Determine the [x, y] coordinate at the center of the cell enclosing the given text.  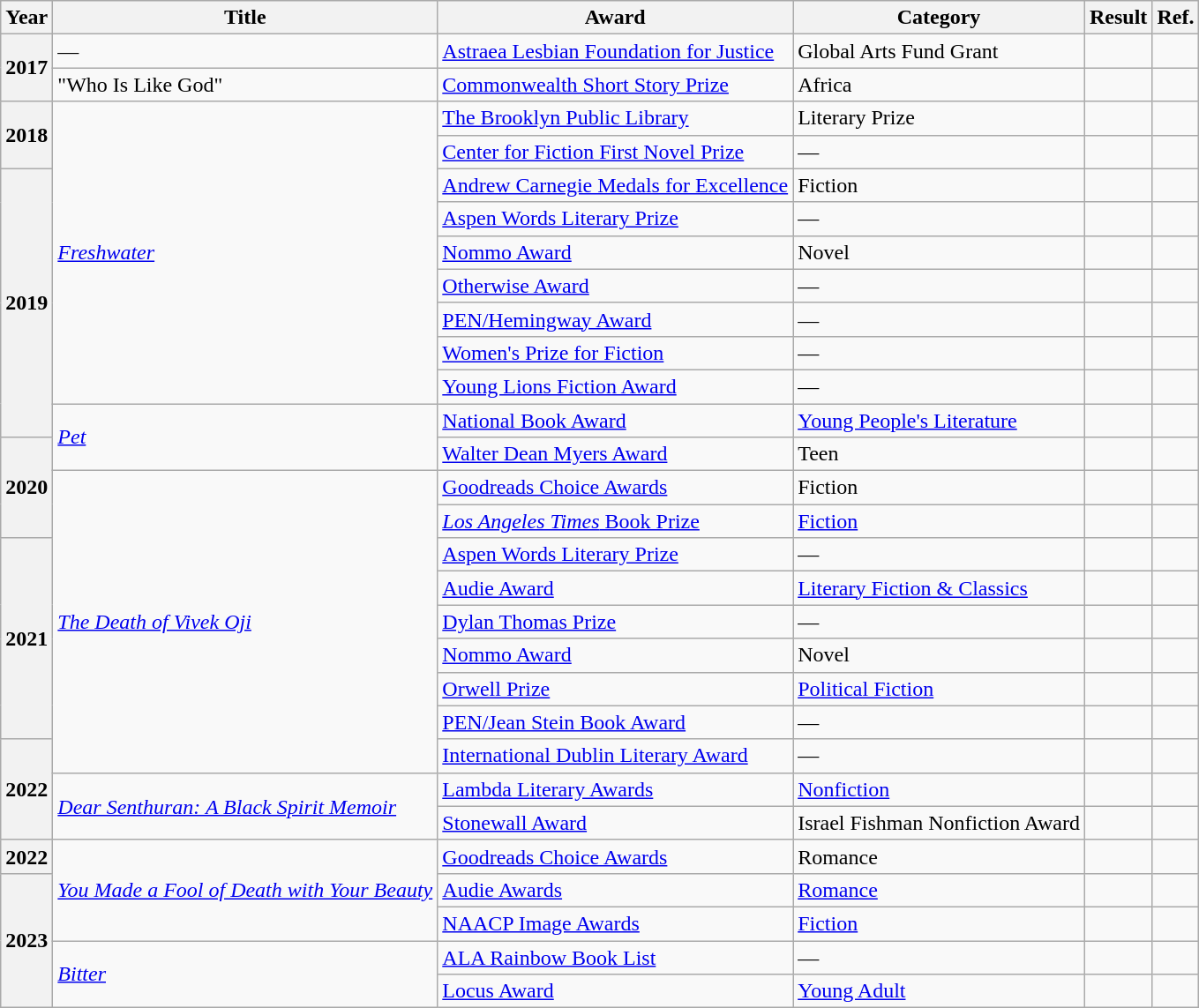
NAACP Image Awards [616, 923]
Pet [245, 437]
Result [1118, 18]
Africa [939, 85]
Category [939, 18]
The Brooklyn Public Library [616, 118]
Young Adult [939, 991]
Women's Prize for Fiction [616, 353]
Los Angeles Times Book Prize [616, 521]
Nonfiction [939, 789]
Locus Award [616, 991]
Ref. [1175, 18]
Young Lions Fiction Award [616, 386]
2023 [26, 940]
Walter Dean Myers Award [616, 454]
2021 [26, 638]
Israel Fishman Nonfiction Award [939, 823]
Center for Fiction First Novel Prize [616, 152]
Lambda Literary Awards [616, 789]
Audie Award [616, 588]
Year [26, 18]
PEN/Jean Stein Book Award [616, 722]
2018 [26, 135]
2017 [26, 68]
Commonwealth Short Story Prize [616, 85]
Bitter [245, 974]
Global Arts Fund Grant [939, 51]
Stonewall Award [616, 823]
Freshwater [245, 252]
2020 [26, 488]
International Dublin Literary Award [616, 756]
Young People's Literature [939, 421]
National Book Award [616, 421]
PEN/Hemingway Award [616, 319]
2019 [26, 302]
Political Fiction [939, 689]
Teen [939, 454]
You Made a Fool of Death with Your Beauty [245, 890]
Audie Awards [616, 890]
"Who Is Like God" [245, 85]
Dear Senthuran: A Black Spirit Memoir [245, 806]
Otherwise Award [616, 286]
Title [245, 18]
ALA Rainbow Book List [616, 957]
Orwell Prize [616, 689]
Astraea Lesbian Foundation for Justice [616, 51]
Andrew Carnegie Medals for Excellence [616, 185]
Dylan Thomas Prize [616, 622]
The Death of Vivek Oji [245, 623]
Award [616, 18]
Literary Prize [939, 118]
Literary Fiction & Classics [939, 588]
